Return the (X, Y) coordinate for the center point of the cell that contains the specified text.  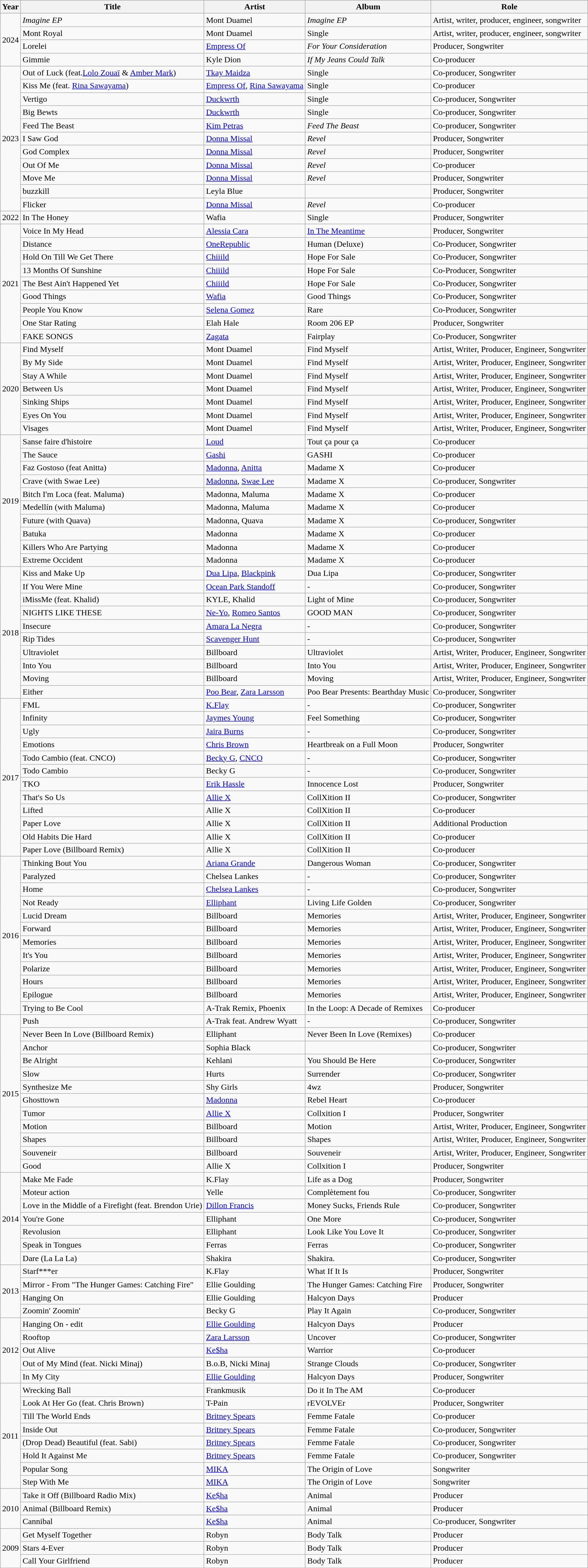
Starf***er (113, 1271)
2018 (10, 633)
It's You (113, 955)
T-Pain (255, 1403)
FAKE SONGS (113, 336)
Look At Her Go (feat. Chris Brown) (113, 1403)
Ghosttown (113, 1100)
Poo Bear Presents: Bearthday Music (368, 692)
If My Jeans Could Talk (368, 60)
You're Gone (113, 1218)
Synthesize Me (113, 1087)
Good (113, 1166)
Slow (113, 1074)
Never Been In Love (Billboard Remix) (113, 1034)
Light of Mine (368, 600)
Take it Off (Billboard Radio Mix) (113, 1495)
Todo Cambio (113, 771)
Zoomin' Zoomin' (113, 1311)
Ugly (113, 731)
Tumor (113, 1113)
Paper Love (Billboard Remix) (113, 850)
2020 (10, 389)
Erik Hassle (255, 784)
Alessia Cara (255, 231)
Chris Brown (255, 744)
Human (Deluxe) (368, 244)
Love in the Middle of a Firefight (feat. Brendon Urie) (113, 1205)
A-Trak feat. Andrew Wyatt (255, 1021)
Not Ready (113, 903)
What If It Is (368, 1271)
You Should Be Here (368, 1061)
Big Bewts (113, 112)
For Your Consideration (368, 46)
Medellín (with Maluma) (113, 507)
Future (with Quava) (113, 520)
Trying to Be Cool (113, 1008)
Jaymes Young (255, 718)
Epilogue (113, 995)
Paper Love (113, 824)
OneRepublic (255, 244)
2024 (10, 40)
Madonna, Swae Lee (255, 481)
Out of Luck (feat.Lolo Zouaï & Amber Mark) (113, 73)
Selena Gomez (255, 310)
2017 (10, 777)
Rooftop (113, 1337)
Title (113, 7)
Push (113, 1021)
Animal (Billboard Remix) (113, 1508)
Vertigo (113, 99)
Life as a Dog (368, 1179)
Kyle Dion (255, 60)
Old Habits Die Hard (113, 837)
By My Side (113, 362)
Mont Royal (113, 33)
The Sauce (113, 455)
Artist (255, 7)
FML (113, 705)
Inside Out (113, 1430)
Rare (368, 310)
GOOD MAN (368, 613)
Hold On Till We Get There (113, 257)
Kiss Me (feat. Rina Sawayama) (113, 86)
Sophia Black (255, 1048)
Hours (113, 981)
Todo Cambio (feat. CNCO) (113, 758)
Hurts (255, 1074)
Heartbreak on a Full Moon (368, 744)
GASHI (368, 455)
2013 (10, 1291)
Killers Who Are Partying (113, 547)
Ne-Yo, Romeo Santos (255, 613)
Kiss and Make Up (113, 573)
One More (368, 1218)
Rebel Heart (368, 1100)
Dillon Francis (255, 1205)
Crave (with Swae Lee) (113, 481)
Out Alive (113, 1350)
2011 (10, 1436)
Hold It Against Me (113, 1456)
Play It Again (368, 1311)
Shakira. (368, 1258)
Rip Tides (113, 639)
Scavenger Hunt (255, 639)
NIGHTS LIKE THESE (113, 613)
Complètement fou (368, 1192)
Look Like You Love It (368, 1232)
Hanging On - edit (113, 1324)
Forward (113, 929)
Tout ça pour ça (368, 442)
Mirror - From "The Hunger Games: Catching Fire" (113, 1285)
Surrender (368, 1074)
Distance (113, 244)
In My City (113, 1377)
Fairplay (368, 336)
If You Were Mine (113, 587)
Amara La Negra (255, 626)
Step With Me (113, 1482)
Revolusion (113, 1232)
Flicker (113, 205)
2022 (10, 218)
Batuka (113, 534)
Out of My Mind (feat. Nicki Minaj) (113, 1363)
Infinity (113, 718)
Kehlani (255, 1061)
Polarize (113, 968)
Role (509, 7)
Lucid Dream (113, 916)
Lorelei (113, 46)
Popular Song (113, 1469)
Gashi (255, 455)
One Star Rating (113, 323)
Warrior (368, 1350)
2021 (10, 284)
Eyes On You (113, 415)
Thinking Bout You (113, 863)
TKO (113, 784)
Madonna, Quava (255, 520)
Money Sucks, Friends Rule (368, 1205)
Insecure (113, 626)
I Saw God (113, 138)
Room 206 EP (368, 323)
Loud (255, 442)
Moteur action (113, 1192)
Anchor (113, 1048)
Innocence Lost (368, 784)
Additional Production (509, 824)
13 Months Of Sunshine (113, 270)
Zara Larsson (255, 1337)
The Hunger Games: Catching Fire (368, 1285)
Extreme Occident (113, 560)
2019 (10, 501)
Dangerous Woman (368, 863)
A-Trak Remix, Phoenix (255, 1008)
Visages (113, 428)
Stars 4-Ever (113, 1548)
Speak in Tongues (113, 1245)
Dua Lipa, Blackpink (255, 573)
Ariana Grande (255, 863)
2015 (10, 1094)
Home (113, 889)
Move Me (113, 178)
Uncover (368, 1337)
rEVOLVEr (368, 1403)
Out Of Me (113, 165)
In The Honey (113, 218)
Do it In The AM (368, 1390)
2014 (10, 1218)
Make Me Fade (113, 1179)
Voice In My Head (113, 231)
Zagata (255, 336)
That's So Us (113, 797)
Yelle (255, 1192)
Sanse faire d'histoire (113, 442)
Tkay Maidza (255, 73)
Dare (La La La) (113, 1258)
2012 (10, 1350)
Dua Lipa (368, 573)
Living Life Golden (368, 903)
2016 (10, 936)
Faz Gostoso (feat Anitta) (113, 468)
Shy Girls (255, 1087)
(Drop Dead) Beautiful (feat. Sabi) (113, 1443)
Year (10, 7)
KYLE, Khalid (255, 600)
God Complex (113, 152)
In the Loop: A Decade of Remixes (368, 1008)
Get Myself Together (113, 1535)
2009 (10, 1548)
Poo Bear, Zara Larsson (255, 692)
Be Alright (113, 1061)
Elah Hale (255, 323)
Jaira Burns (255, 731)
Bitch I'm Loca (feat. Maluma) (113, 494)
Paralyzed (113, 876)
2023 (10, 138)
B.o.B, Nicki Minaj (255, 1363)
Strange Clouds (368, 1363)
4wz (368, 1087)
Becky G, CNCO (255, 758)
Call Your Girlfriend (113, 1561)
Frankmusik (255, 1390)
Sinking Ships (113, 402)
People You Know (113, 310)
Cannibal (113, 1522)
Stay A While (113, 375)
Empress Of (255, 46)
Madonna, Anitta (255, 468)
Never Been In Love (Remixes) (368, 1034)
Kim Petras (255, 125)
Between Us (113, 389)
Ocean Park Standoff (255, 587)
Till The World Ends (113, 1416)
Either (113, 692)
Wrecking Ball (113, 1390)
The Best Ain't Happened Yet (113, 283)
In The Meantime (368, 231)
Lifted (113, 810)
Shakira (255, 1258)
Feel Something (368, 718)
Album (368, 7)
Emotions (113, 744)
Hanging On (113, 1298)
iMissMe (feat. Khalid) (113, 600)
Empress Of, Rina Sawayama (255, 86)
2010 (10, 1508)
Gimmie (113, 60)
buzzkill (113, 191)
Leyla Blue (255, 191)
